Find where the given text appears and provide that cell's center as (X, Y) coordinate. 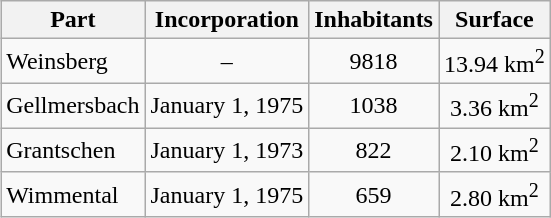
– (227, 62)
January 1, 1973 (227, 150)
Part (73, 20)
2.10 km2 (494, 150)
Inhabitants (374, 20)
Incorporation (227, 20)
Wimmental (73, 194)
3.36 km2 (494, 106)
Grantschen (73, 150)
Gellmersbach (73, 106)
2.80 km2 (494, 194)
822 (374, 150)
9818 (374, 62)
13.94 km2 (494, 62)
Surface (494, 20)
1038 (374, 106)
659 (374, 194)
Weinsberg (73, 62)
